Find where the given text appears and provide that cell's center as (x, y) coordinate. 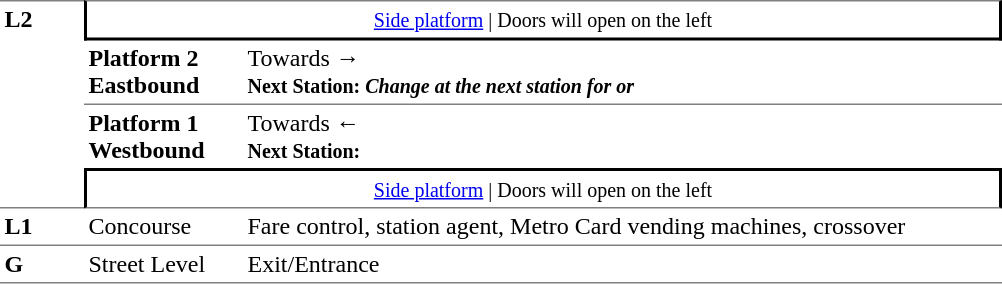
L2 (42, 104)
G (42, 264)
Fare control, station agent, Metro Card vending machines, crossover (622, 226)
L1 (42, 226)
Towards → Next Station: Change at the next station for or (622, 72)
Platform 1Westbound (164, 136)
Platform 2Eastbound (164, 72)
Exit/Entrance (622, 264)
Street Level (164, 264)
Towards ← Next Station: (622, 136)
Concourse (164, 226)
